For the text-containing cell, return its midpoint in (X, Y) coordinate format. 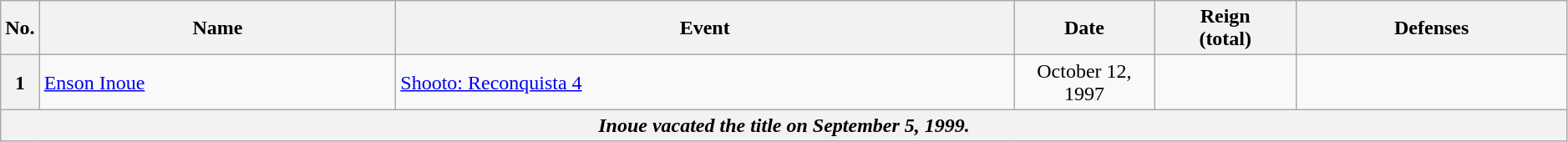
Name (217, 28)
Defenses (1432, 28)
Shooto: Reconquista 4 (705, 82)
No. (20, 28)
Reign(total) (1225, 28)
Event (705, 28)
Date (1084, 28)
October 12, 1997 (1084, 82)
Enson Inoue (217, 82)
Inoue vacated the title on September 5, 1999. (784, 125)
1 (20, 82)
